Locate the cell with the specified text and output its (x, y) center coordinate. 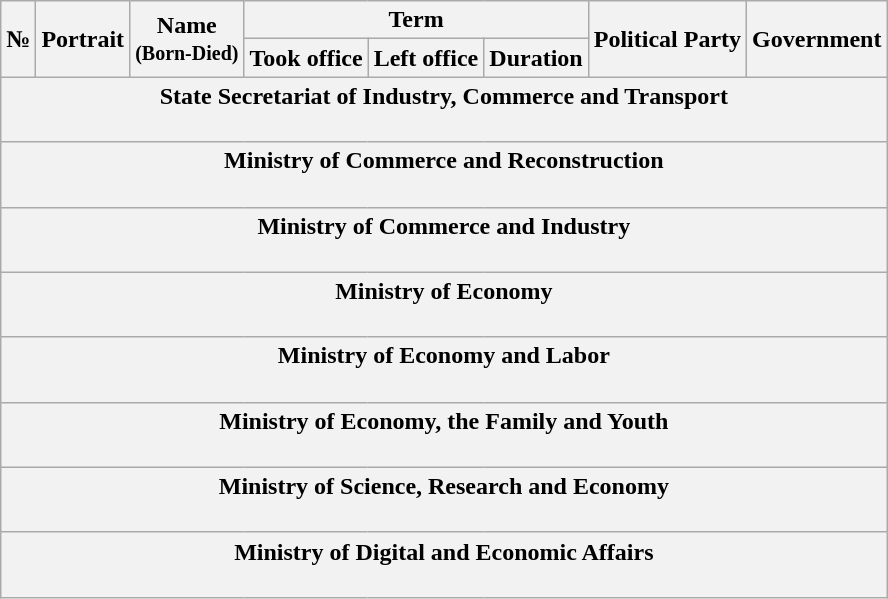
Left office (426, 58)
Ministry of Science, Research and Economy (444, 500)
Political Party (667, 39)
Name(Born-Died) (187, 39)
Ministry of Commerce and Industry (444, 240)
Ministry of Economy (444, 304)
State Secretariat of Industry, Commerce and Transport (444, 110)
Duration (536, 58)
Ministry of Commerce and Reconstruction (444, 174)
Ministry of Economy, the Family and Youth (444, 434)
Ministry of Digital and Economic Affairs (444, 564)
№ (18, 39)
Ministry of Economy and Labor (444, 370)
Term (416, 20)
Government (817, 39)
Portrait (83, 39)
Took office (306, 58)
